Capture the cell that displays the provided text and extract its [X, Y] central coordinate. 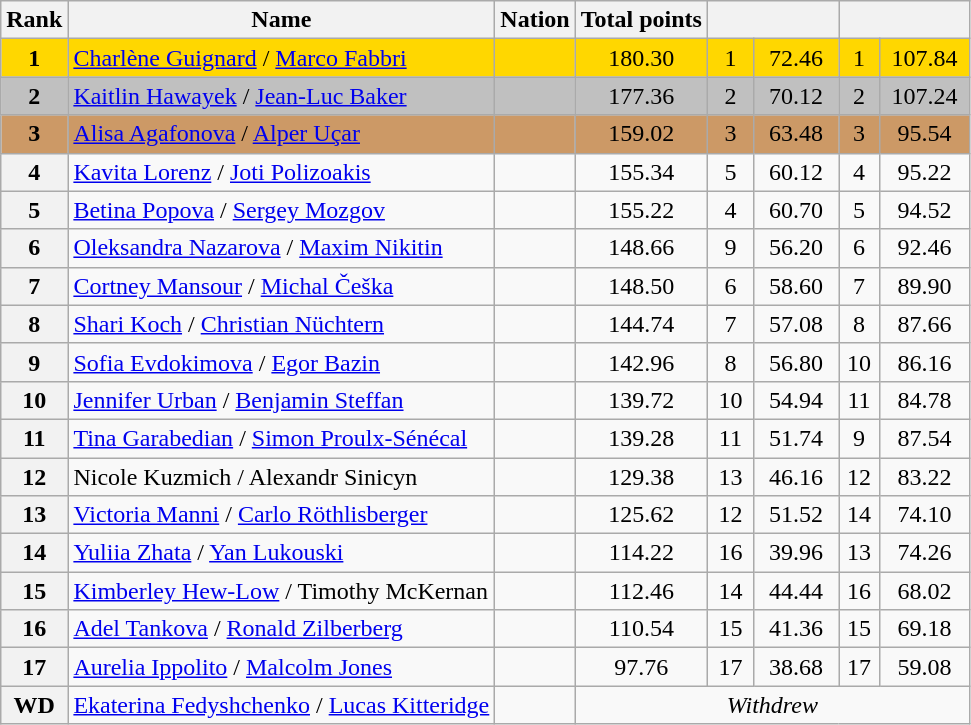
155.34 [641, 172]
72.46 [796, 58]
87.66 [924, 324]
Jennifer Urban / Benjamin Steffan [282, 400]
Kaitlin Hawayek / Jean-Luc Baker [282, 96]
125.62 [641, 515]
Name [282, 20]
74.26 [924, 553]
95.22 [924, 172]
56.20 [796, 248]
Oleksandra Nazarova / Maxim Nikitin [282, 248]
WD [34, 705]
Ekaterina Fedyshchenko / Lucas Kitteridge [282, 705]
Betina Popova / Sergey Mozgov [282, 210]
70.12 [796, 96]
54.94 [796, 400]
94.52 [924, 210]
114.22 [641, 553]
Nation [535, 20]
92.46 [924, 248]
107.84 [924, 58]
177.36 [641, 96]
68.02 [924, 591]
Total points [641, 20]
83.22 [924, 477]
Sofia Evdokimova / Egor Bazin [282, 362]
139.72 [641, 400]
60.70 [796, 210]
63.48 [796, 134]
148.66 [641, 248]
Alisa Agafonova / Alper Uçar [282, 134]
144.74 [641, 324]
Yuliia Zhata / Yan Lukouski [282, 553]
46.16 [796, 477]
112.46 [641, 591]
Rank [34, 20]
Aurelia Ippolito / Malcolm Jones [282, 667]
59.08 [924, 667]
Withdrew [772, 705]
Adel Tankova / Ronald Zilberberg [282, 629]
Charlène Guignard / Marco Fabbri [282, 58]
95.54 [924, 134]
139.28 [641, 438]
58.60 [796, 286]
142.96 [641, 362]
159.02 [641, 134]
56.80 [796, 362]
51.52 [796, 515]
97.76 [641, 667]
86.16 [924, 362]
Shari Koch / Christian Nüchtern [282, 324]
Nicole Kuzmich / Alexandr Sinicyn [282, 477]
110.54 [641, 629]
Kavita Lorenz / Joti Polizoakis [282, 172]
39.96 [796, 553]
155.22 [641, 210]
51.74 [796, 438]
148.50 [641, 286]
107.24 [924, 96]
Cortney Mansour / Michal Češka [282, 286]
Victoria Manni / Carlo Röthlisberger [282, 515]
84.78 [924, 400]
89.90 [924, 286]
60.12 [796, 172]
129.38 [641, 477]
38.68 [796, 667]
44.44 [796, 591]
74.10 [924, 515]
180.30 [641, 58]
Tina Garabedian / Simon Proulx-Sénécal [282, 438]
41.36 [796, 629]
Kimberley Hew-Low / Timothy McKernan [282, 591]
57.08 [796, 324]
87.54 [924, 438]
69.18 [924, 629]
